Pinpoint the cell where the given text exists, returning its (X, Y) midpoint coordinate. 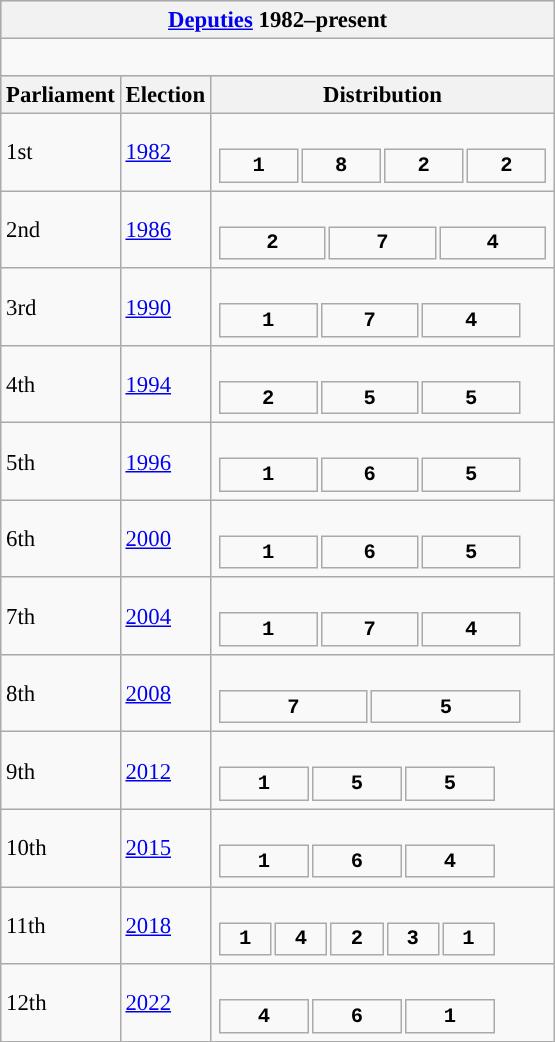
Parliament (60, 95)
1994 (165, 384)
2nd (60, 230)
3 (412, 939)
Deputies 1982–present (278, 20)
4 6 1 (382, 1002)
2004 (165, 616)
1 6 4 (382, 848)
2008 (165, 694)
12th (60, 1002)
Distribution (382, 95)
2022 (165, 1002)
2018 (165, 926)
1990 (165, 306)
1 4 2 3 1 (382, 926)
11th (60, 926)
1996 (165, 462)
1986 (165, 230)
7th (60, 616)
7 5 (382, 694)
8 (341, 166)
1982 (165, 152)
2015 (165, 848)
Election (165, 95)
2 7 4 (382, 230)
2000 (165, 538)
4th (60, 384)
1 5 5 (382, 770)
10th (60, 848)
6th (60, 538)
2012 (165, 770)
1 8 2 2 (382, 152)
3rd (60, 306)
5th (60, 462)
1st (60, 152)
9th (60, 770)
8th (60, 694)
2 5 5 (382, 384)
